From the cell containing the given text, extract its center point as (X, Y) coordinate. 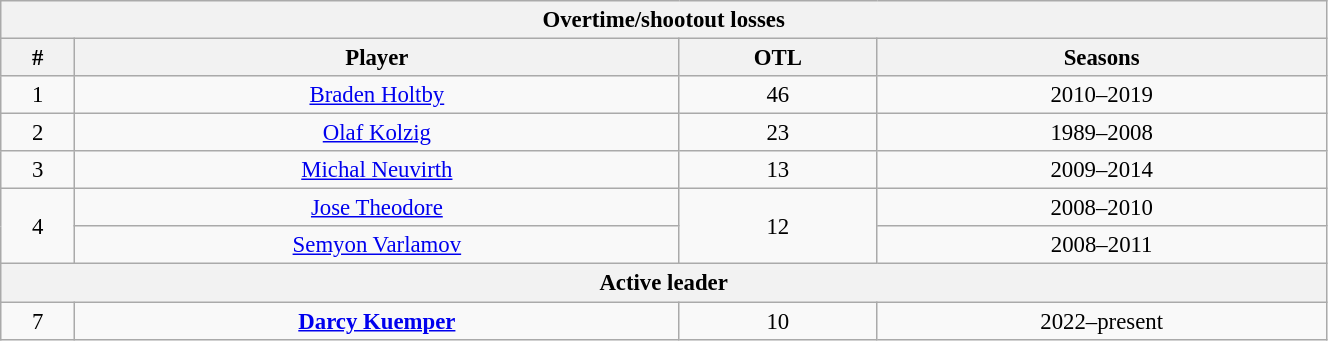
3 (38, 170)
Active leader (664, 283)
1 (38, 95)
46 (778, 95)
Darcy Kuemper (377, 321)
2 (38, 133)
2008–2010 (1102, 208)
2009–2014 (1102, 170)
10 (778, 321)
2010–2019 (1102, 95)
2008–2011 (1102, 245)
Semyon Varlamov (377, 245)
Braden Holtby (377, 95)
23 (778, 133)
Olaf Kolzig (377, 133)
Overtime/shootout losses (664, 20)
7 (38, 321)
12 (778, 226)
Seasons (1102, 58)
1989–2008 (1102, 133)
Player (377, 58)
# (38, 58)
2022–present (1102, 321)
Jose Theodore (377, 208)
13 (778, 170)
Michal Neuvirth (377, 170)
OTL (778, 58)
4 (38, 226)
